Capture the cell that displays the provided text and extract its (x, y) central coordinate. 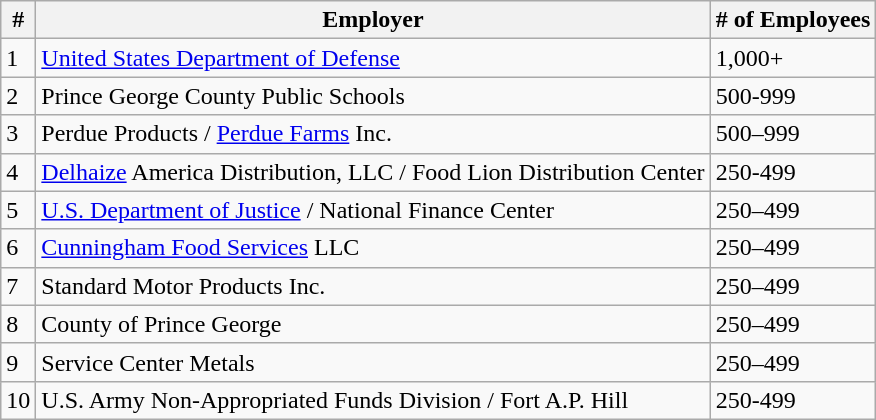
8 (18, 324)
U.S. Army Non-Appropriated Funds Division / Fort A.P. Hill (373, 400)
Prince George County Public Schools (373, 96)
7 (18, 286)
Service Center Metals (373, 362)
10 (18, 400)
Perdue Products / Perdue Farms Inc. (373, 134)
500–999 (793, 134)
9 (18, 362)
# (18, 20)
Cunningham Food Services LLC (373, 248)
4 (18, 172)
Employer (373, 20)
# of Employees (793, 20)
U.S. Department of Justice / National Finance Center (373, 210)
6 (18, 248)
2 (18, 96)
1 (18, 58)
Delhaize America Distribution, LLC / Food Lion Distribution Center (373, 172)
5 (18, 210)
1,000+ (793, 58)
Standard Motor Products Inc. (373, 286)
County of Prince George (373, 324)
500-999 (793, 96)
United States Department of Defense (373, 58)
3 (18, 134)
